Search for the cell housing the specified text and yield its (x, y) center coordinate. 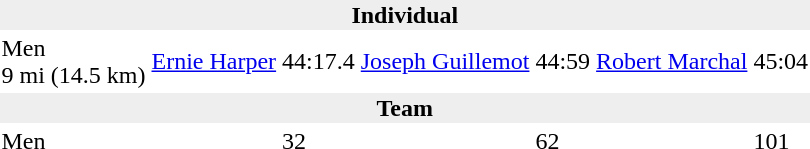
Team (405, 108)
44:59 (563, 62)
Individual (405, 15)
Ernie Harper (214, 62)
Men9 mi (14.5 km) (74, 62)
Robert Marchal (672, 62)
45:04 (781, 62)
44:17.4 (319, 62)
Joseph Guillemot (445, 62)
